Capture the cell that displays the provided text and extract its (X, Y) central coordinate. 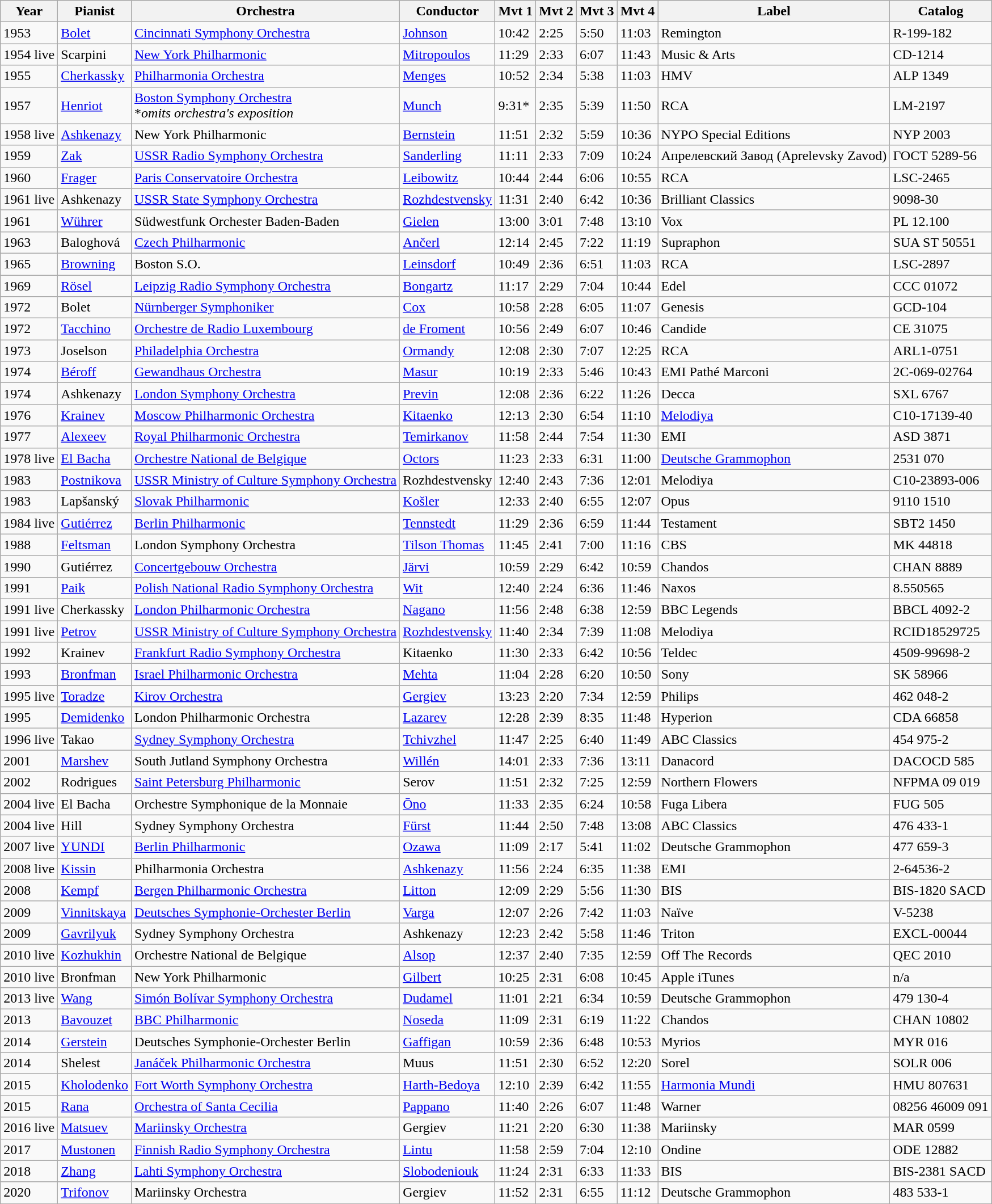
Conductor (448, 11)
Masur (448, 372)
Kissin (95, 869)
CE 31075 (940, 329)
NFPMA 09 019 (940, 782)
Off The Records (774, 955)
Czech Philharmonic (265, 242)
Paik (95, 588)
Toradze (95, 696)
6:19 (597, 1020)
Demidenko (95, 718)
13:00 (516, 221)
Bernstein (448, 134)
1978 live (29, 458)
Simón Bolívar Symphony Orchestra (265, 999)
2C-069-02764 (940, 372)
11:10 (638, 415)
ALP 1349 (940, 76)
2013 live (29, 999)
Vinnitskaya (95, 912)
11:22 (638, 1020)
EXCL-00044 (940, 933)
HMU 807631 (940, 1085)
Willén (448, 761)
Catalog (940, 11)
1977 (29, 437)
1992 (29, 653)
10:46 (638, 329)
1961 live (29, 199)
12:13 (516, 415)
7:09 (597, 156)
Shelest (95, 1063)
1961 (29, 221)
10:52 (516, 76)
11:11 (516, 156)
5:41 (597, 847)
Sony (774, 675)
Dudamel (448, 999)
Feltsman (95, 545)
2:49 (556, 329)
Pappano (448, 1106)
Apple iTunes (774, 976)
ASD 3871 (940, 437)
Munch (448, 106)
BIS-1820 SACD (940, 890)
4509-99698-2 (940, 653)
Frager (95, 178)
2016 live (29, 1128)
MK 44818 (940, 545)
Finnish Radio Symphony Orchestra (265, 1150)
12:09 (516, 890)
Pianist (95, 11)
6:59 (597, 523)
12:23 (516, 933)
Rösel (95, 285)
2008 (29, 890)
Kirov Orchestra (265, 696)
Hill (95, 826)
Nürnberger Symphoniker (265, 308)
1955 (29, 76)
2-64536-2 (940, 869)
1976 (29, 415)
2:42 (556, 933)
2531 070 (940, 458)
Wührer (95, 221)
10:45 (638, 976)
11:52 (516, 1193)
7:25 (597, 782)
Candide (774, 329)
1953 (29, 33)
Concertgebouw Orchestra (265, 566)
Browning (95, 264)
08256 46009 091 (940, 1106)
Tchivzhel (448, 739)
6:54 (597, 415)
Gerstein (95, 1042)
5:38 (597, 76)
2008 live (29, 869)
Südwestfunk Orchester Baden-Baden (265, 221)
Decca (774, 394)
LSC-2897 (940, 264)
2:21 (556, 999)
Naxos (774, 588)
8.550565 (940, 588)
Alexeev (95, 437)
Genesis (774, 308)
Orchestre Symphonique de la Monnaie (265, 804)
Frankfurt Radio Symphony Orchestra (265, 653)
10:50 (638, 675)
Mariinsky (774, 1128)
2:48 (556, 609)
Opus (774, 502)
13:08 (638, 826)
Takao (95, 739)
1988 (29, 545)
BBCL 4092-2 (940, 609)
11:12 (638, 1193)
Royal Philharmonic Orchestra (265, 437)
Mustonen (95, 1150)
QEC 2010 (940, 955)
Bergen Philharmonic Orchestra (265, 890)
Lahti Symphony Orchestra (265, 1171)
Gielen (448, 221)
Lintu (448, 1150)
2020 (29, 1193)
6:36 (597, 588)
Joselson (95, 351)
NYP 2003 (940, 134)
11:21 (516, 1128)
Cox (448, 308)
Muus (448, 1063)
1973 (29, 351)
Naïve (774, 912)
1991 (29, 588)
1963 (29, 242)
BIS-2381 SACD (940, 1171)
1995 (29, 718)
Fürst (448, 826)
Paris Conservatoire Orchestra (265, 178)
USSR Radio Symphony Orchestra (265, 156)
5:46 (597, 372)
7:22 (597, 242)
6:52 (597, 1063)
476 433-1 (940, 826)
9:31* (516, 106)
BBC Legends (774, 609)
Baloghová (95, 242)
7:07 (597, 351)
Tennstedt (448, 523)
Henriot (95, 106)
Moscow Philharmonic Orchestra (265, 415)
7:34 (597, 696)
Brilliant Classics (774, 199)
8:35 (597, 718)
Lazarev (448, 718)
CCC 01072 (940, 285)
9110 1510 (940, 502)
Ormandy (448, 351)
12:37 (516, 955)
CHAN 8889 (940, 566)
Mvt 4 (638, 11)
7:42 (597, 912)
Gewandhaus Orchestra (265, 372)
Postnikova (95, 480)
Mvt 3 (597, 11)
6:30 (597, 1128)
3:01 (556, 221)
SBT2 1450 (940, 523)
12:14 (516, 242)
Noseda (448, 1020)
Menges (448, 76)
Myrios (774, 1042)
Bongartz (448, 285)
Serov (448, 782)
2001 (29, 761)
Gaffigan (448, 1042)
SOLR 006 (940, 1063)
SK 58966 (940, 675)
HMV (774, 76)
EMI Pathé Marconi (774, 372)
Philadelphia Orchestra (265, 351)
Saint Petersburg Philharmonic (265, 782)
Northern Flowers (774, 782)
5:59 (597, 134)
10:43 (638, 372)
Wit (448, 588)
2:50 (556, 826)
1960 (29, 178)
6:05 (597, 308)
12:33 (516, 502)
10:24 (638, 156)
Bavouzet (95, 1020)
2007 live (29, 847)
Marshev (95, 761)
477 659-3 (940, 847)
Leinsdorf (448, 264)
9098-30 (940, 199)
NYPO Special Editions (774, 134)
13:10 (638, 221)
С10-23893-006 (940, 480)
Slovak Philharmonic (265, 502)
11:19 (638, 242)
6:33 (597, 1171)
2:59 (556, 1150)
10:25 (516, 976)
11:26 (638, 394)
Petrov (95, 632)
SUA ST 50551 (940, 242)
Kholodenko (95, 1085)
PL 12.100 (940, 221)
11:16 (638, 545)
11:45 (516, 545)
Edel (774, 285)
1958 live (29, 134)
Octors (448, 458)
11:02 (638, 847)
11:31 (516, 199)
Sanderling (448, 156)
Harmonia Mundi (774, 1085)
Year (29, 11)
de Froment (448, 329)
454 975-2 (940, 739)
1995 live (29, 696)
Fort Worth Symphony Orchestra (265, 1085)
Teldec (774, 653)
Boston Symphony Orchestra*omits orchestra's exposition (265, 106)
10:42 (516, 33)
1993 (29, 675)
LSC-2465 (940, 178)
11:07 (638, 308)
Janáček Philharmonic Orchestra (265, 1063)
Johnson (448, 33)
1957 (29, 106)
Wang (95, 999)
USSR State Symphony Orchestra (265, 199)
11:24 (516, 1171)
6:48 (597, 1042)
5:39 (597, 106)
Slobodeniouk (448, 1171)
11:01 (516, 999)
10:19 (516, 372)
5:56 (597, 890)
CBS (774, 545)
Hyperion (774, 718)
BBC Philharmonic (265, 1020)
Remington (774, 33)
2002 (29, 782)
Tilson Thomas (448, 545)
n/a (940, 976)
6:08 (597, 976)
6:51 (597, 264)
Tacchino (95, 329)
Alsop (448, 955)
Lapšanský (95, 502)
Philips (774, 696)
Music & Arts (774, 54)
MYR 016 (940, 1042)
11:47 (516, 739)
Danacord (774, 761)
Varga (448, 912)
Litton (448, 890)
FUG 505 (940, 804)
Leipzig Radio Symphony Orchestra (265, 285)
2:45 (556, 242)
Béroff (95, 372)
Rodrigues (95, 782)
462 048-2 (940, 696)
Nagano (448, 609)
11:55 (638, 1085)
Zhang (95, 1171)
Mitropoulos (448, 54)
6:40 (597, 739)
CD-1214 (940, 54)
Boston S.O. (265, 264)
RCID18529725 (940, 632)
Ančerl (448, 242)
Kempf (95, 890)
Vox (774, 221)
11:50 (638, 106)
Mehta (448, 675)
Matsuev (95, 1128)
Cincinnati Symphony Orchestra (265, 33)
2017 (29, 1150)
LM-2197 (940, 106)
12:01 (638, 480)
Orchestre de Radio Luxembourg (265, 329)
V-5238 (940, 912)
Trifonov (95, 1193)
С10-17139-40 (940, 415)
Polish National Radio Symphony Orchestra (265, 588)
6:35 (597, 869)
Košler (448, 502)
Mvt 1 (516, 11)
6:34 (597, 999)
Mvt 2 (556, 11)
1969 (29, 285)
MAR 0599 (940, 1128)
DACOCD 585 (940, 761)
479 130-4 (940, 999)
7:54 (597, 437)
R-199-182 (940, 33)
1954 live (29, 54)
10:55 (638, 178)
Zak (95, 156)
7:00 (597, 545)
Temirkanov (448, 437)
11:17 (516, 285)
14:01 (516, 761)
Scarpini (95, 54)
CDA 66858 (940, 718)
Israel Philharmonic Orchestra (265, 675)
11:23 (516, 458)
7:35 (597, 955)
Warner (774, 1106)
Rana (95, 1106)
Previn (448, 394)
Järvi (448, 566)
YUNDI (95, 847)
ARL1-0751 (940, 351)
2013 (29, 1020)
11:04 (516, 675)
1984 live (29, 523)
11:08 (638, 632)
Gavrilyuk (95, 933)
ODE 12882 (940, 1150)
7:39 (597, 632)
10:49 (516, 264)
Harth-Bedoya (448, 1085)
Ondine (774, 1150)
Sorel (774, 1063)
1959 (29, 156)
1996 live (29, 739)
5:58 (597, 933)
6:22 (597, 394)
CHAN 10802 (940, 1020)
Fuga Libera (774, 804)
13:23 (516, 696)
Leibowitz (448, 178)
Triton (774, 933)
11:00 (638, 458)
2:17 (556, 847)
Kozhukhin (95, 955)
10:53 (638, 1042)
1965 (29, 264)
South Jutland Symphony Orchestra (265, 761)
Gilbert (448, 976)
2:43 (556, 480)
12:28 (516, 718)
12:25 (638, 351)
Label (774, 11)
6:31 (597, 458)
1990 (29, 566)
2:41 (556, 545)
6:06 (597, 178)
5:50 (597, 33)
Orchestra of Santa Cecilia (265, 1106)
11:43 (638, 54)
6:38 (597, 609)
SXL 6767 (940, 394)
13:11 (638, 761)
11:49 (638, 739)
Ozawa (448, 847)
6:24 (597, 804)
12:20 (638, 1063)
483 533-1 (940, 1193)
GCD-104 (940, 308)
Ōno (448, 804)
Supraphon (774, 242)
Testament (774, 523)
2018 (29, 1171)
Orchestra (265, 11)
Апрелевский Завод (Aprelevsky Zavod) (774, 156)
ГОСТ 5289-56 (940, 156)
6:20 (597, 675)
